Return (x, y) of the center of cell containing provided text 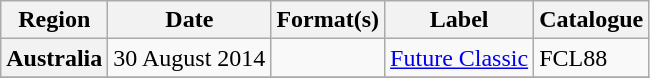
FCL88 (592, 58)
Catalogue (592, 20)
Date (190, 20)
Australia (54, 58)
Label (460, 20)
Format(s) (328, 20)
Region (54, 20)
Future Classic (460, 58)
30 August 2014 (190, 58)
